Output the [x, y] coordinate of the center of the cell containing the given text.  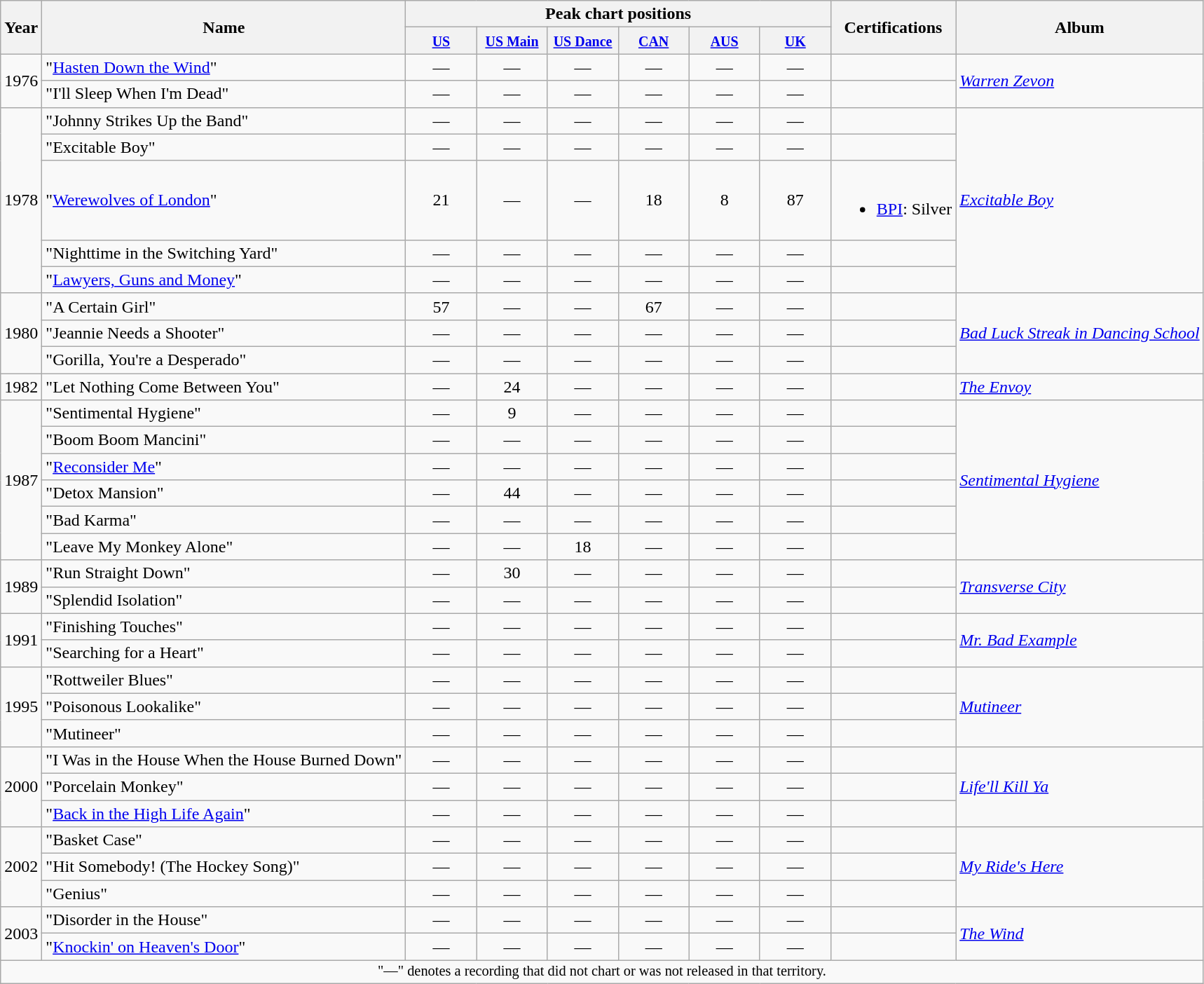
"Hit Somebody! (The Hockey Song)" [224, 867]
21 [442, 200]
Transverse City [1079, 587]
"Nighttime in the Switching Yard" [224, 253]
Album [1079, 27]
Warren Zevon [1079, 81]
2000 [21, 786]
Excitable Boy [1079, 200]
1989 [21, 587]
1978 [21, 200]
"Basket Case" [224, 840]
9 [512, 414]
"I Was in the House When the House Burned Down" [224, 760]
Name [224, 27]
87 [795, 200]
1987 [21, 480]
"Back in the High Life Again" [224, 814]
"I'll Sleep When I'm Dead" [224, 94]
"Gorilla, You're a Desperado" [224, 360]
Mutineer [1079, 706]
"Reconsider Me" [224, 467]
BPI: Silver [893, 200]
"Excitable Boy" [224, 147]
"A Certain Girl" [224, 306]
1982 [21, 386]
"Let Nothing Come Between You" [224, 386]
My Ride's Here [1079, 867]
"Werewolves of London" [224, 200]
Year [21, 27]
The Envoy [1079, 386]
"Sentimental Hygiene" [224, 414]
57 [442, 306]
2003 [21, 934]
Mr. Bad Example [1079, 640]
"Splendid Isolation" [224, 600]
"Detox Mansion" [224, 493]
"Run Straight Down" [224, 573]
"Boom Boom Mancini" [224, 440]
24 [512, 386]
AUS [725, 41]
30 [512, 573]
UK [795, 41]
"Knockin' on Heaven's Door" [224, 947]
2002 [21, 867]
"Genius" [224, 894]
"Leave My Monkey Alone" [224, 547]
"Finishing Touches" [224, 627]
"Rottweiler Blues" [224, 680]
"Searching for a Heart" [224, 653]
67 [653, 306]
1980 [21, 333]
Sentimental Hygiene [1079, 480]
"Poisonous Lookalike" [224, 706]
"Lawyers, Guns and Money" [224, 280]
US [442, 41]
Life'll Kill Ya [1079, 786]
US Dance [583, 41]
"—" denotes a recording that did not chart or was not released in that territory. [602, 972]
1995 [21, 706]
CAN [653, 41]
US Main [512, 41]
"Hasten Down the Wind" [224, 67]
"Porcelain Monkey" [224, 786]
"Bad Karma" [224, 520]
"Johnny Strikes Up the Band" [224, 121]
The Wind [1079, 934]
1976 [21, 81]
Bad Luck Streak in Dancing School [1079, 333]
8 [725, 200]
44 [512, 493]
"Disorder in the House" [224, 920]
"Mutineer" [224, 733]
Certifications [893, 27]
"Jeannie Needs a Shooter" [224, 333]
Peak chart positions [618, 14]
1991 [21, 640]
